Output the [x, y] coordinate of the center of the cell containing the given text.  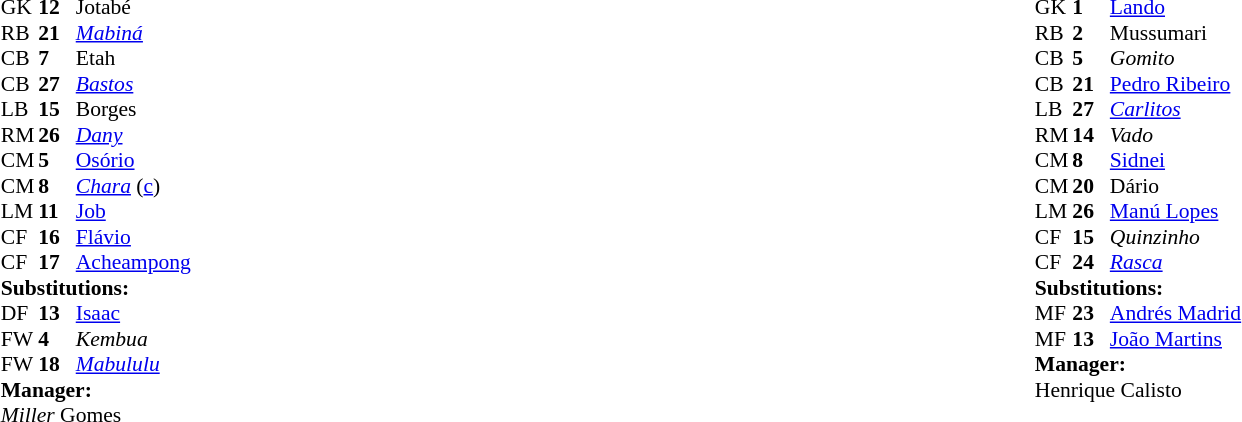
24 [1091, 263]
João Martins [1176, 339]
Chara (c) [134, 186]
Dário [1176, 186]
Isaac [134, 313]
Carlitos [1176, 109]
4 [57, 339]
Mabiná [134, 33]
23 [1091, 313]
Mussumari [1176, 33]
Sidnei [1176, 161]
Gomito [1176, 59]
7 [57, 59]
11 [57, 211]
Flávio [134, 237]
Mabululu [134, 365]
Pedro Ribeiro [1176, 84]
Dany [134, 135]
Bastos [134, 84]
14 [1091, 135]
Andrés Madrid [1176, 313]
DF [20, 313]
18 [57, 365]
Etah [134, 59]
Borges [134, 109]
Vado [1176, 135]
Acheampong [134, 263]
17 [57, 263]
Osório [134, 161]
2 [1091, 33]
Kembua [134, 339]
Quinzinho [1176, 237]
Job [134, 211]
Manú Lopes [1176, 211]
Henrique Calisto [1138, 390]
16 [57, 237]
Rasca [1176, 263]
20 [1091, 186]
